For the text-containing cell, return its midpoint in [X, Y] coordinate format. 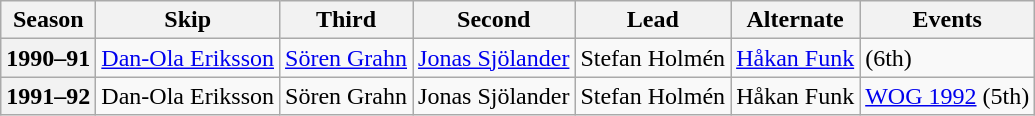
1990–91 [48, 58]
Skip [188, 20]
Season [48, 20]
Events [948, 20]
1991–92 [48, 96]
Alternate [796, 20]
Third [346, 20]
Second [494, 20]
WOG 1992 (5th) [948, 96]
Lead [653, 20]
(6th) [948, 58]
